Provide the [X, Y] coordinate of the cell's center where the given text is located.  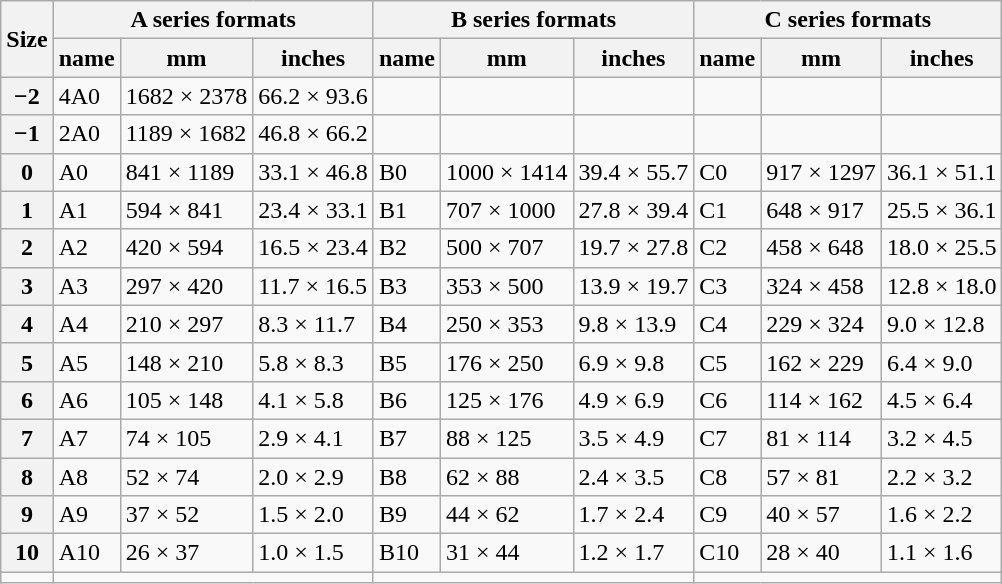
C2 [728, 248]
B6 [406, 400]
12.8 × 18.0 [942, 286]
A10 [86, 553]
−2 [27, 96]
B5 [406, 362]
33.1 × 46.8 [314, 172]
88 × 125 [506, 438]
A5 [86, 362]
A1 [86, 210]
27.8 × 39.4 [634, 210]
1.5 × 2.0 [314, 515]
B0 [406, 172]
B4 [406, 324]
46.8 × 66.2 [314, 134]
40 × 57 [822, 515]
66.2 × 93.6 [314, 96]
C7 [728, 438]
36.1 × 51.1 [942, 172]
16.5 × 23.4 [314, 248]
10 [27, 553]
9.8 × 13.9 [634, 324]
19.7 × 27.8 [634, 248]
500 × 707 [506, 248]
B3 [406, 286]
57 × 81 [822, 477]
25.5 × 36.1 [942, 210]
297 × 420 [186, 286]
Size [27, 39]
6 [27, 400]
23.4 × 33.1 [314, 210]
594 × 841 [186, 210]
A3 [86, 286]
C4 [728, 324]
B10 [406, 553]
C8 [728, 477]
2.4 × 3.5 [634, 477]
353 × 500 [506, 286]
3.2 × 4.5 [942, 438]
5.8 × 8.3 [314, 362]
458 × 648 [822, 248]
37 × 52 [186, 515]
176 × 250 [506, 362]
9.0 × 12.8 [942, 324]
3.5 × 4.9 [634, 438]
125 × 176 [506, 400]
B2 [406, 248]
6.4 × 9.0 [942, 362]
210 × 297 [186, 324]
52 × 74 [186, 477]
A9 [86, 515]
81 × 114 [822, 438]
A2 [86, 248]
114 × 162 [822, 400]
1 [27, 210]
74 × 105 [186, 438]
1000 × 1414 [506, 172]
7 [27, 438]
39.4 × 55.7 [634, 172]
18.0 × 25.5 [942, 248]
1.7 × 2.4 [634, 515]
324 × 458 [822, 286]
1189 × 1682 [186, 134]
28 × 40 [822, 553]
4.1 × 5.8 [314, 400]
C3 [728, 286]
C1 [728, 210]
1.0 × 1.5 [314, 553]
6.9 × 9.8 [634, 362]
0 [27, 172]
9 [27, 515]
−1 [27, 134]
26 × 37 [186, 553]
5 [27, 362]
1.2 × 1.7 [634, 553]
4.5 × 6.4 [942, 400]
2.9 × 4.1 [314, 438]
31 × 44 [506, 553]
2.2 × 3.2 [942, 477]
2A0 [86, 134]
917 × 1297 [822, 172]
4.9 × 6.9 [634, 400]
B8 [406, 477]
1.6 × 2.2 [942, 515]
4 [27, 324]
420 × 594 [186, 248]
C10 [728, 553]
B series formats [533, 20]
1682 × 2378 [186, 96]
B1 [406, 210]
C5 [728, 362]
B7 [406, 438]
B9 [406, 515]
8.3 × 11.7 [314, 324]
229 × 324 [822, 324]
3 [27, 286]
105 × 148 [186, 400]
A4 [86, 324]
250 × 353 [506, 324]
62 × 88 [506, 477]
A0 [86, 172]
A6 [86, 400]
C9 [728, 515]
11.7 × 16.5 [314, 286]
4A0 [86, 96]
C6 [728, 400]
1.1 × 1.6 [942, 553]
C0 [728, 172]
A7 [86, 438]
648 × 917 [822, 210]
8 [27, 477]
A series formats [213, 20]
A8 [86, 477]
2 [27, 248]
148 × 210 [186, 362]
841 × 1189 [186, 172]
44 × 62 [506, 515]
707 × 1000 [506, 210]
13.9 × 19.7 [634, 286]
C series formats [848, 20]
162 × 229 [822, 362]
2.0 × 2.9 [314, 477]
